Return the (X, Y) coordinate for the center point of the cell that contains the specified text.  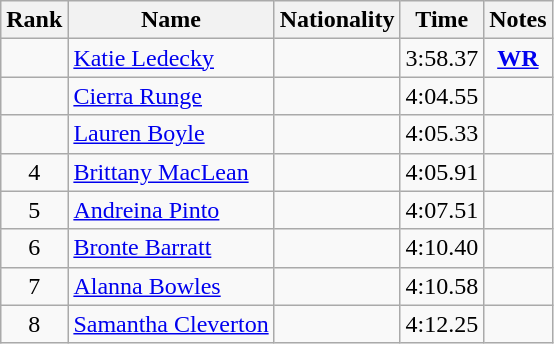
4:12.25 (442, 324)
4:10.58 (442, 286)
Andreina Pinto (171, 210)
Alanna Bowles (171, 286)
Time (442, 20)
Lauren Boyle (171, 134)
Samantha Cleverton (171, 324)
7 (34, 286)
4 (34, 172)
4:05.33 (442, 134)
Notes (518, 20)
6 (34, 248)
Katie Ledecky (171, 58)
4:04.55 (442, 96)
3:58.37 (442, 58)
4:10.40 (442, 248)
Cierra Runge (171, 96)
Bronte Barratt (171, 248)
Rank (34, 20)
Brittany MacLean (171, 172)
WR (518, 58)
4:05.91 (442, 172)
Name (171, 20)
5 (34, 210)
8 (34, 324)
4:07.51 (442, 210)
Nationality (337, 20)
